Find where the given text appears and provide that cell's center as (x, y) coordinate. 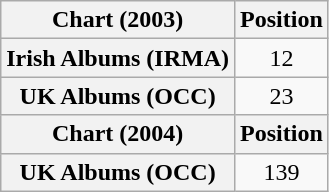
12 (282, 58)
Irish Albums (IRMA) (118, 58)
Chart (2004) (118, 134)
139 (282, 172)
23 (282, 96)
Chart (2003) (118, 20)
